Identify which cell holds the provided text, then report its (X, Y) central coordinate. 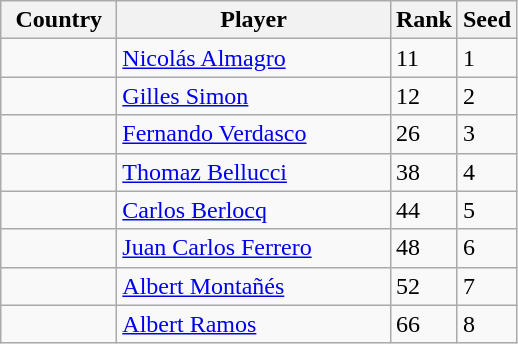
8 (486, 324)
6 (486, 248)
4 (486, 172)
Thomaz Bellucci (254, 172)
Gilles Simon (254, 96)
Nicolás Almagro (254, 58)
Albert Ramos (254, 324)
Rank (424, 20)
Seed (486, 20)
Country (59, 20)
Juan Carlos Ferrero (254, 248)
52 (424, 286)
Fernando Verdasco (254, 134)
3 (486, 134)
48 (424, 248)
1 (486, 58)
Carlos Berlocq (254, 210)
66 (424, 324)
12 (424, 96)
44 (424, 210)
2 (486, 96)
11 (424, 58)
5 (486, 210)
7 (486, 286)
26 (424, 134)
Albert Montañés (254, 286)
38 (424, 172)
Player (254, 20)
